From the cell containing the given text, extract its center point as [X, Y] coordinate. 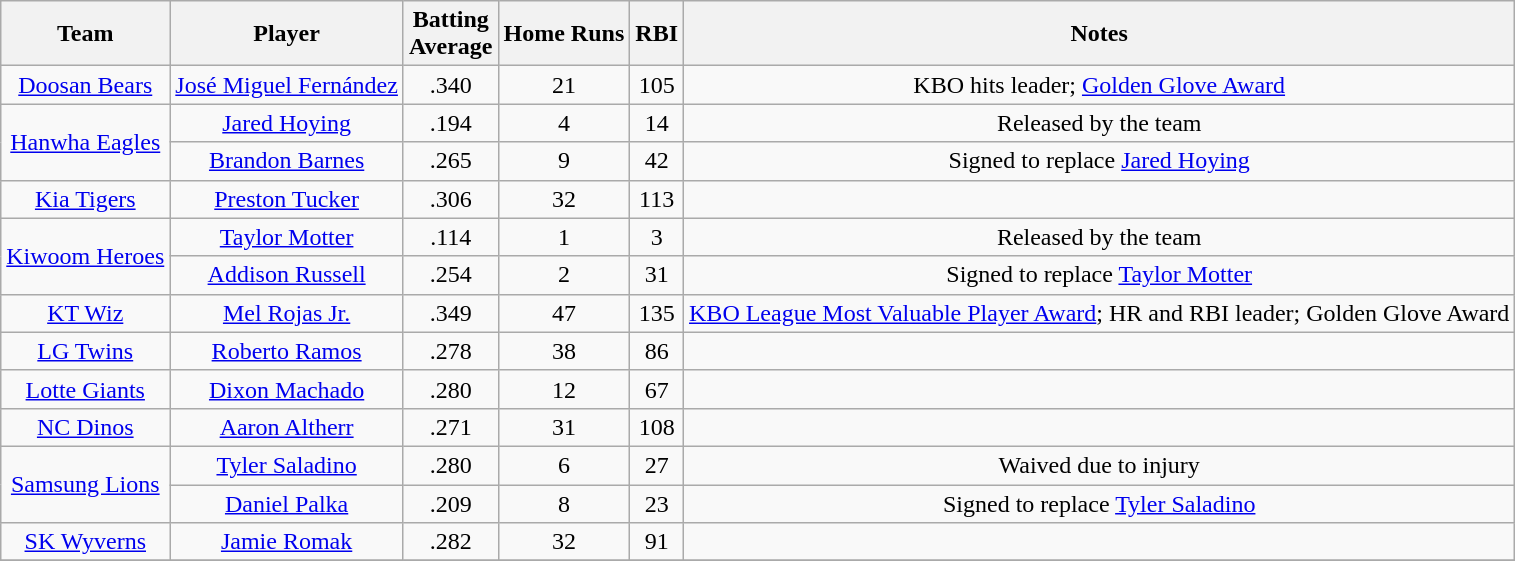
Signed to replace Tyler Saladino [1100, 503]
.209 [450, 503]
KT Wiz [86, 313]
67 [657, 389]
42 [657, 161]
6 [564, 465]
Signed to replace Jared Hoying [1100, 161]
.340 [450, 85]
Daniel Palka [287, 503]
BattingAverage [450, 34]
Aaron Altherr [287, 427]
2 [564, 275]
.194 [450, 123]
.271 [450, 427]
.282 [450, 542]
3 [657, 237]
Waived due to injury [1100, 465]
Home Runs [564, 34]
.306 [450, 199]
27 [657, 465]
8 [564, 503]
Lotte Giants [86, 389]
Player [287, 34]
Roberto Ramos [287, 351]
Brandon Barnes [287, 161]
Tyler Saladino [287, 465]
91 [657, 542]
23 [657, 503]
Preston Tucker [287, 199]
Kia Tigers [86, 199]
14 [657, 123]
Jamie Romak [287, 542]
KBO League Most Valuable Player Award; HR and RBI leader; Golden Glove Award [1100, 313]
47 [564, 313]
.114 [450, 237]
.349 [450, 313]
Addison Russell [287, 275]
Mel Rojas Jr. [287, 313]
Dixon Machado [287, 389]
105 [657, 85]
Kiwoom Heroes [86, 256]
113 [657, 199]
NC Dinos [86, 427]
135 [657, 313]
Taylor Motter [287, 237]
12 [564, 389]
Doosan Bears [86, 85]
Jared Hoying [287, 123]
Notes [1100, 34]
Samsung Lions [86, 484]
21 [564, 85]
RBI [657, 34]
.265 [450, 161]
38 [564, 351]
Team [86, 34]
1 [564, 237]
86 [657, 351]
LG Twins [86, 351]
Hanwha Eagles [86, 142]
9 [564, 161]
108 [657, 427]
4 [564, 123]
SK Wyverns [86, 542]
Signed to replace Taylor Motter [1100, 275]
José Miguel Fernández [287, 85]
.278 [450, 351]
KBO hits leader; Golden Glove Award [1100, 85]
.254 [450, 275]
